Return (X, Y) of the center of cell containing provided text 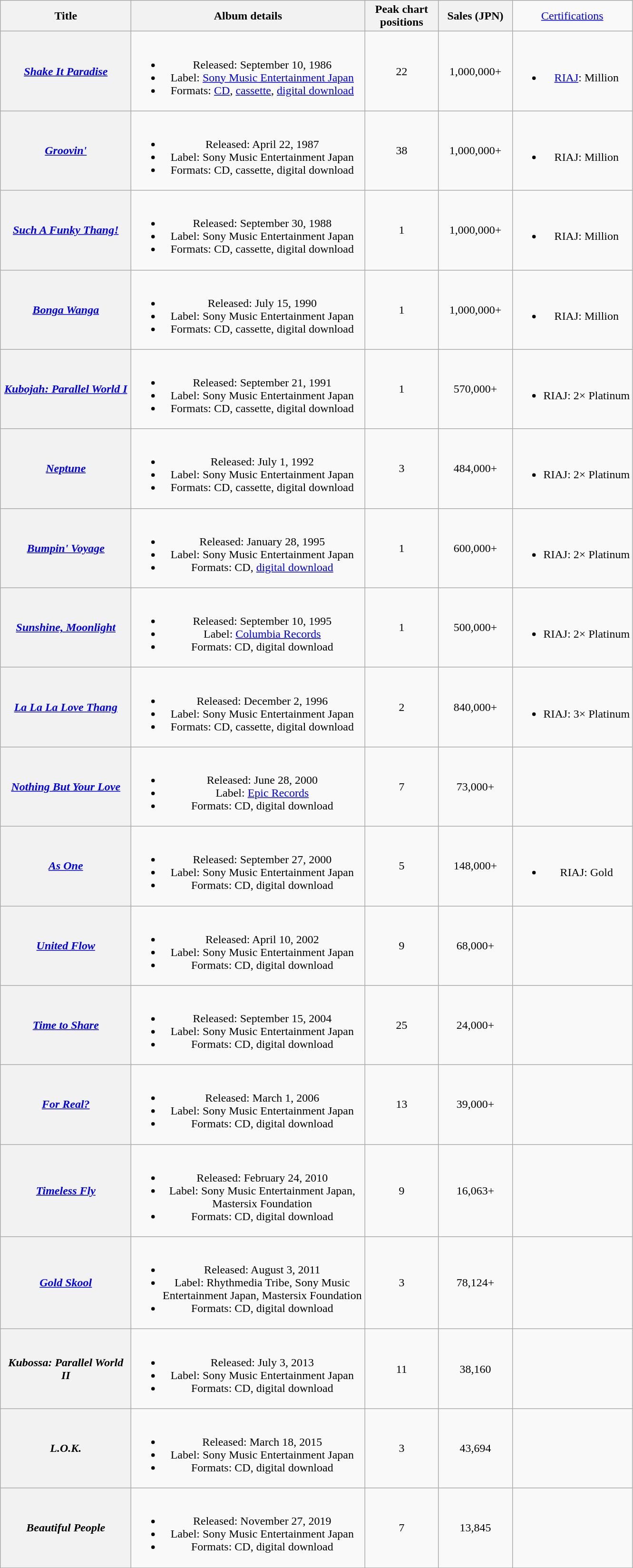
570,000+ (476, 389)
United Flow (66, 946)
43,694 (476, 1449)
Sunshine, Moonlight (66, 627)
Groovin' (66, 150)
Released: February 24, 2010Label: Sony Music Entertainment Japan, Mastersix FoundationFormats: CD, digital download (248, 1191)
Shake It Paradise (66, 71)
22 (401, 71)
Released: July 3, 2013Label: Sony Music Entertainment JapanFormats: CD, digital download (248, 1369)
Released: April 22, 1987Label: Sony Music Entertainment JapanFormats: CD, cassette, digital download (248, 150)
Released: September 27, 2000Label: Sony Music Entertainment JapanFormats: CD, digital download (248, 866)
16,063+ (476, 1191)
Released: September 10, 1995Label: Columbia RecordsFormats: CD, digital download (248, 627)
Certifications (573, 16)
Released: July 15, 1990Label: Sony Music Entertainment JapanFormats: CD, cassette, digital download (248, 309)
73,000+ (476, 786)
Title (66, 16)
RIAJ: 3× Platinum (573, 707)
38,160 (476, 1369)
Neptune (66, 468)
24,000+ (476, 1025)
Released: January 28, 1995Label: Sony Music Entertainment JapanFormats: CD, digital download (248, 548)
Timeless Fly (66, 1191)
13,845 (476, 1528)
25 (401, 1025)
840,000+ (476, 707)
68,000+ (476, 946)
Released: September 21, 1991Label: Sony Music Entertainment JapanFormats: CD, cassette, digital download (248, 389)
Released: September 10, 1986Label: Sony Music Entertainment JapanFormats: CD, cassette, digital download (248, 71)
L.O.K. (66, 1449)
39,000+ (476, 1105)
Released: December 2, 1996Label: Sony Music Entertainment JapanFormats: CD, cassette, digital download (248, 707)
Released: November 27, 2019Label: Sony Music Entertainment JapanFormats: CD, digital download (248, 1528)
Beautiful People (66, 1528)
148,000+ (476, 866)
11 (401, 1369)
For Real? (66, 1105)
Bumpin' Voyage (66, 548)
78,124+ (476, 1283)
Released: April 10, 2002Label: Sony Music Entertainment JapanFormats: CD, digital download (248, 946)
13 (401, 1105)
As One (66, 866)
Released: July 1, 1992Label: Sony Music Entertainment JapanFormats: CD, cassette, digital download (248, 468)
Bonga Wanga (66, 309)
Gold Skool (66, 1283)
600,000+ (476, 548)
La La La Love Thang (66, 707)
484,000+ (476, 468)
Nothing But Your Love (66, 786)
38 (401, 150)
Released: June 28, 2000Label: Epic RecordsFormats: CD, digital download (248, 786)
Time to Share (66, 1025)
Sales (JPN) (476, 16)
Kubojah: Parallel World I (66, 389)
Such A Funky Thang! (66, 230)
Peak chart positions (401, 16)
Released: August 3, 2011Label: Rhythmedia Tribe, Sony Music Entertainment Japan, Mastersix FoundationFormats: CD, digital download (248, 1283)
500,000+ (476, 627)
Released: September 15, 2004Label: Sony Music Entertainment JapanFormats: CD, digital download (248, 1025)
Released: March 18, 2015Label: Sony Music Entertainment JapanFormats: CD, digital download (248, 1449)
Album details (248, 16)
Released: September 30, 1988Label: Sony Music Entertainment JapanFormats: CD, cassette, digital download (248, 230)
Released: March 1, 2006Label: Sony Music Entertainment JapanFormats: CD, digital download (248, 1105)
Kubossa: Parallel World II (66, 1369)
RIAJ: Gold (573, 866)
5 (401, 866)
2 (401, 707)
